Pinpoint the cell where the given text exists, returning its (x, y) midpoint coordinate. 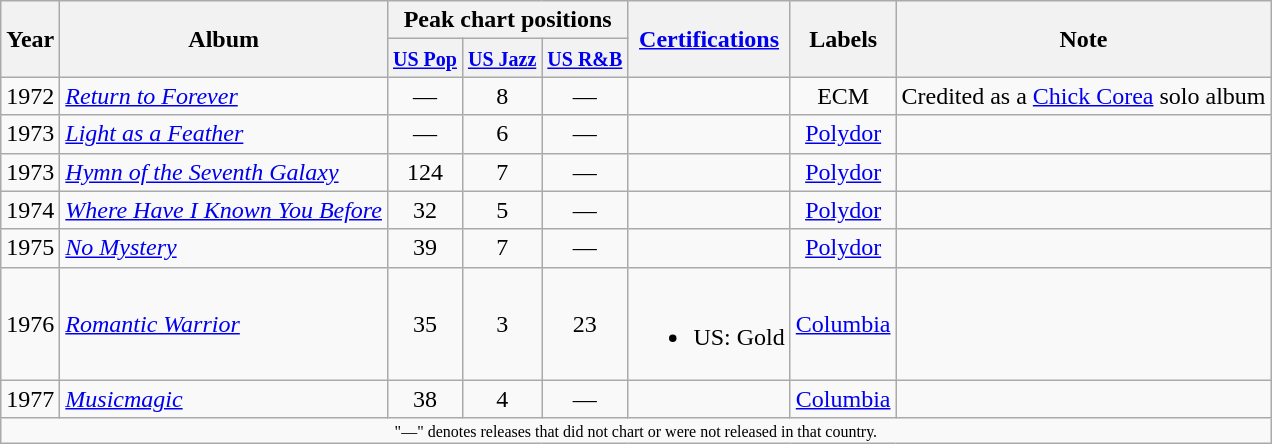
Return to Forever (224, 96)
4 (502, 399)
ECM (843, 96)
No Mystery (224, 248)
Romantic Warrior (224, 324)
1972 (30, 96)
124 (424, 172)
6 (502, 134)
Where Have I Known You Before (224, 210)
5 (502, 210)
1976 (30, 324)
1974 (30, 210)
1977 (30, 399)
32 (424, 210)
Light as a Feather (224, 134)
Note (1084, 39)
Year (30, 39)
3 (502, 324)
35 (424, 324)
23 (585, 324)
US R&B (585, 58)
Musicmagic (224, 399)
8 (502, 96)
Hymn of the Seventh Galaxy (224, 172)
Credited as a Chick Corea solo album (1084, 96)
"—" denotes releases that did not chart or were not released in that country. (636, 430)
38 (424, 399)
US Jazz (502, 58)
39 (424, 248)
Labels (843, 39)
1975 (30, 248)
Peak chart positions (507, 20)
US: Gold (709, 324)
Album (224, 39)
US Pop (424, 58)
Certifications (709, 39)
